Detect which cell encompasses the target text, then output its [X, Y] center coordinate. 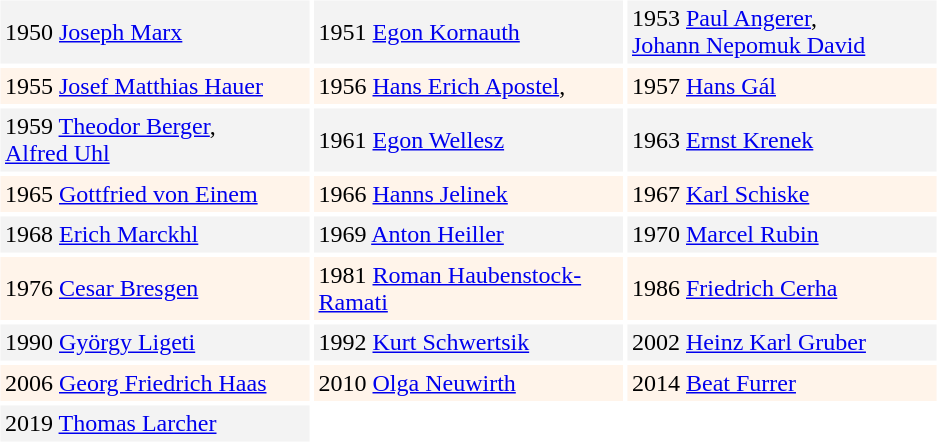
1969 Anton Heiller [468, 234]
1957 Hans Gál [782, 86]
1981 Roman Haubenstock-Ramati [468, 288]
1968 Erich Marckhl [154, 234]
1963 Ernst Krenek [782, 140]
1965 Gottfried von Einem [154, 194]
2019 Thomas Larcher [154, 424]
1966 Hanns Jelinek [468, 194]
1959 Theodor Berger,Alfred Uhl [154, 140]
1990 György Ligeti [154, 342]
1976 Cesar Bresgen [154, 288]
1967 Karl Schiske [782, 194]
1956 Hans Erich Apostel, [468, 86]
1961 Egon Wellesz [468, 140]
2006 Georg Friedrich Haas [154, 383]
1986 Friedrich Cerha [782, 288]
1953 Paul Angerer,Johann Nepomuk David [782, 32]
2002 Heinz Karl Gruber [782, 342]
1955 Josef Matthias Hauer [154, 86]
2010 Olga Neuwirth [468, 383]
1951 Egon Kornauth [468, 32]
1992 Kurt Schwertsik [468, 342]
1950 Joseph Marx [154, 32]
2014 Beat Furrer [782, 383]
1970 Marcel Rubin [782, 234]
